Detect which cell encompasses the target text, then output its (x, y) center coordinate. 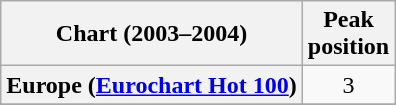
Chart (2003–2004) (152, 34)
Peakposition (348, 34)
3 (348, 85)
Europe (Eurochart Hot 100) (152, 85)
